Extract the (x, y) coordinate from the center of the cell holding the provided text.  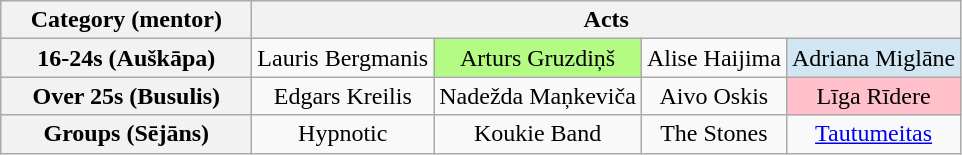
Edgars Kreilis (343, 96)
Adriana Miglāne (873, 58)
Groups (Sējāns) (126, 134)
Aivo Oskis (714, 96)
Hypnotic (343, 134)
Līga Rīdere (873, 96)
16-24s (Auškāpa) (126, 58)
Koukie Band (538, 134)
Arturs Gruzdiņš (538, 58)
Lauris Bergmanis (343, 58)
Category (mentor) (126, 20)
Nadežda Maņkeviča (538, 96)
Alise Haijima (714, 58)
Tautumeitas (873, 134)
The Stones (714, 134)
Over 25s (Busulis) (126, 96)
Acts (606, 20)
